Find where the given text appears and provide that cell's center as (X, Y) coordinate. 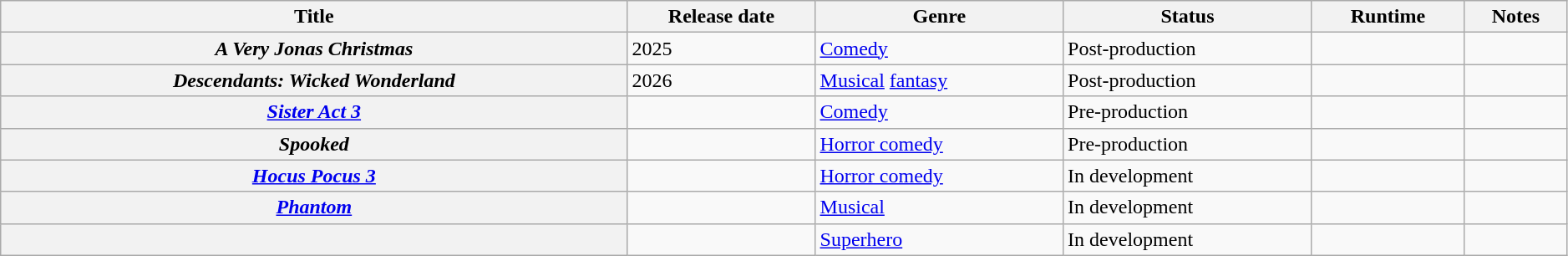
Descendants: Wicked Wonderland (314, 80)
Hocus Pocus 3 (314, 176)
Spooked (314, 144)
2026 (722, 80)
Runtime (1388, 17)
Musical fantasy (939, 80)
Title (314, 17)
Status (1188, 17)
Release date (722, 17)
2025 (722, 49)
Sister Act 3 (314, 112)
Notes (1515, 17)
Superhero (939, 239)
Phantom (314, 207)
Musical (939, 207)
A Very Jonas Christmas (314, 49)
Genre (939, 17)
